Output the (X, Y) coordinate of the center of the cell containing the given text.  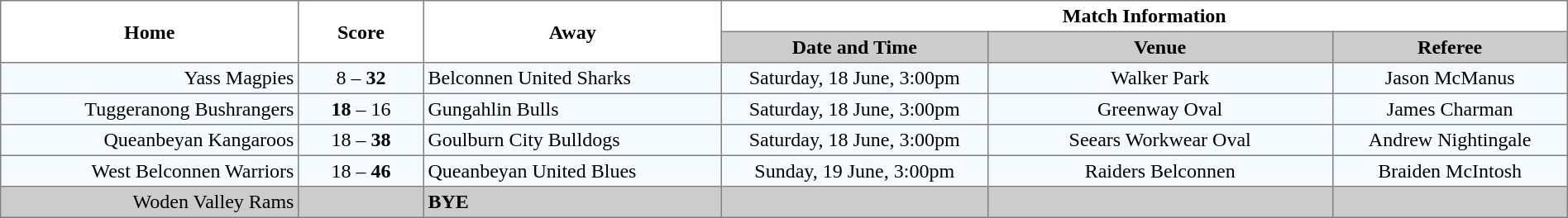
Belconnen United Sharks (572, 78)
Seears Workwear Oval (1159, 140)
Queanbeyan Kangaroos (150, 140)
Venue (1159, 47)
Date and Time (854, 47)
Home (150, 31)
18 – 16 (361, 109)
18 – 46 (361, 171)
Gungahlin Bulls (572, 109)
Braiden McIntosh (1450, 171)
Raiders Belconnen (1159, 171)
18 – 38 (361, 140)
James Charman (1450, 109)
Greenway Oval (1159, 109)
Referee (1450, 47)
Jason McManus (1450, 78)
Queanbeyan United Blues (572, 171)
BYE (572, 202)
Match Information (1145, 17)
West Belconnen Warriors (150, 171)
Andrew Nightingale (1450, 140)
Sunday, 19 June, 3:00pm (854, 171)
Tuggeranong Bushrangers (150, 109)
Woden Valley Rams (150, 202)
Score (361, 31)
Away (572, 31)
8 – 32 (361, 78)
Yass Magpies (150, 78)
Walker Park (1159, 78)
Goulburn City Bulldogs (572, 140)
